Return the (x, y) coordinate for the center point of the cell that contains the specified text.  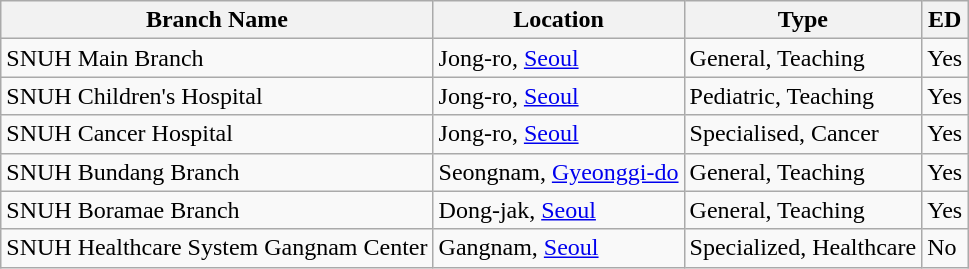
No (945, 248)
Type (803, 20)
SNUH Cancer Hospital (217, 134)
SNUH Bundang Branch (217, 172)
SNUH Boramae Branch (217, 210)
Dong-jak, Seoul (558, 210)
Specialised, Cancer (803, 134)
Branch Name (217, 20)
SNUH Children's Hospital (217, 96)
Pediatric, Teaching (803, 96)
Gangnam, Seoul (558, 248)
Specialized, Healthcare (803, 248)
ED (945, 20)
SNUH Healthcare System Gangnam Center (217, 248)
Location (558, 20)
SNUH Main Branch (217, 58)
Seongnam, Gyeonggi-do (558, 172)
